Pinpoint the cell where the given text exists, returning its (X, Y) midpoint coordinate. 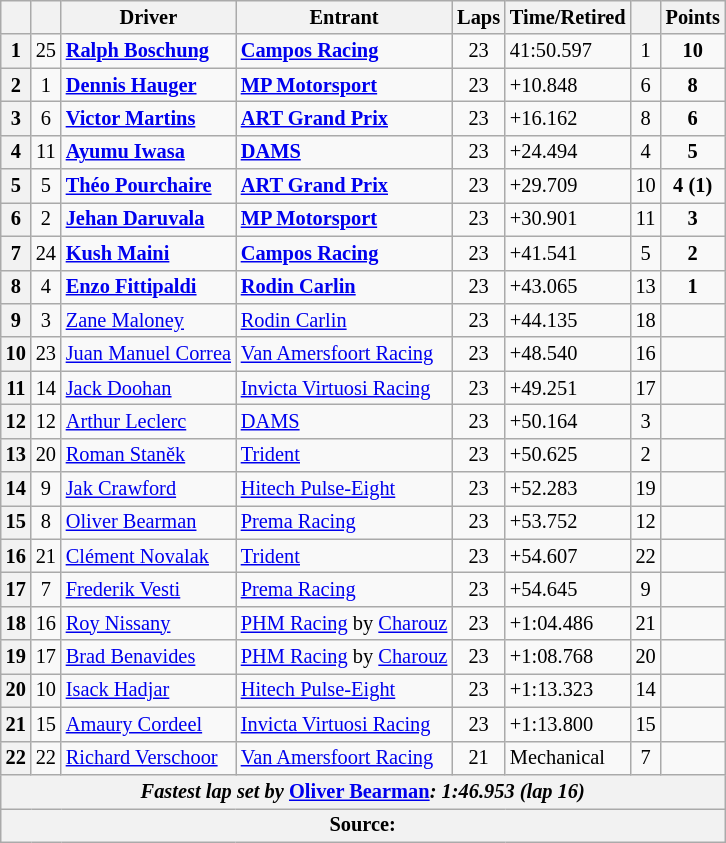
Zane Maloney (148, 320)
+29.709 (568, 186)
Clément Novalak (148, 556)
Time/Retired (568, 17)
Ralph Boschung (148, 51)
Entrant (344, 17)
+50.164 (568, 421)
4 (1) (693, 186)
Richard Verschoor (148, 758)
+50.625 (568, 455)
Ayumu Iwasa (148, 152)
+1:04.486 (568, 623)
Oliver Bearman (148, 522)
Laps (478, 17)
Enzo Fittipaldi (148, 287)
Frederik Vesti (148, 589)
+24.494 (568, 152)
+30.901 (568, 219)
25 (46, 51)
Jehan Daruvala (148, 219)
+52.283 (568, 489)
Victor Martins (148, 118)
+54.607 (568, 556)
Source: (363, 825)
Fastest lap set by Oliver Bearman: 1:46.953 (lap 16) (363, 791)
Dennis Hauger (148, 85)
Roy Nissany (148, 623)
+44.135 (568, 320)
Roman Staněk (148, 455)
24 (46, 253)
+10.848 (568, 85)
41:50.597 (568, 51)
Amaury Cordeel (148, 724)
+43.065 (568, 287)
+1:13.800 (568, 724)
Points (693, 17)
Isack Hadjar (148, 690)
Jak Crawford (148, 489)
+48.540 (568, 354)
+16.162 (568, 118)
+53.752 (568, 522)
Brad Benavides (148, 657)
Kush Maini (148, 253)
+49.251 (568, 388)
Mechanical (568, 758)
Arthur Leclerc (148, 421)
Driver (148, 17)
+54.645 (568, 589)
Théo Pourchaire (148, 186)
+1:08.768 (568, 657)
+41.541 (568, 253)
Juan Manuel Correa (148, 354)
Jack Doohan (148, 388)
+1:13.323 (568, 690)
